Return (x, y) of the center of cell containing provided text 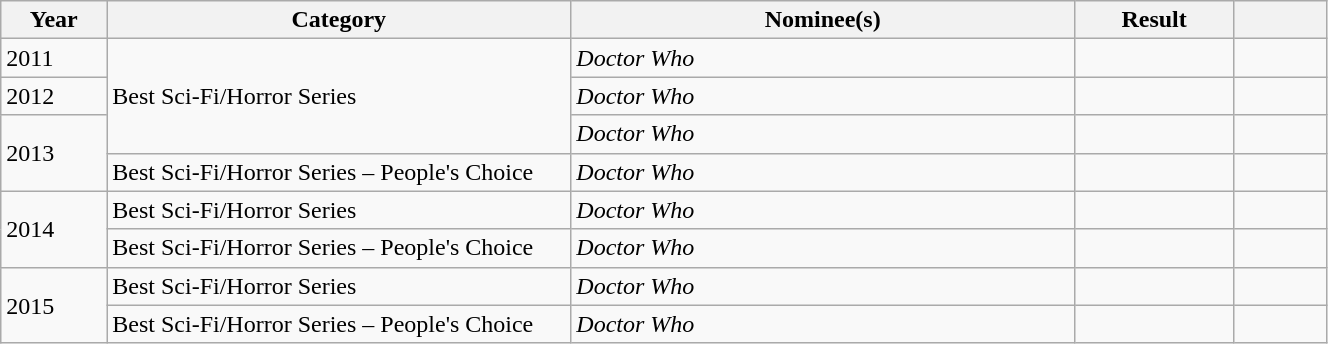
Category (339, 20)
Year (54, 20)
2012 (54, 96)
2015 (54, 305)
2013 (54, 153)
Nominee(s) (823, 20)
Result (1154, 20)
2014 (54, 229)
2011 (54, 58)
